Search for the cell housing the specified text and yield its [x, y] center coordinate. 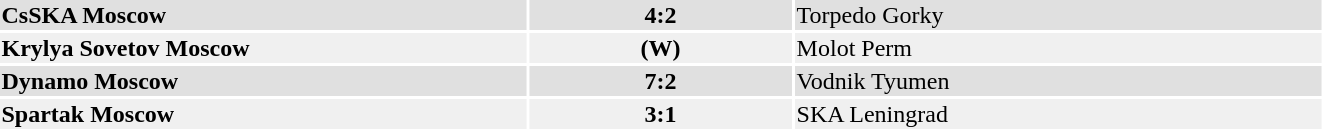
Krylya Sovetov Moscow [263, 48]
SKA Leningrad [1058, 114]
Spartak Moscow [263, 114]
(W) [660, 48]
Molot Perm [1058, 48]
Vodnik Tyumen [1058, 81]
Dynamo Moscow [263, 81]
Torpedo Gorky [1058, 15]
CsSKA Moscow [263, 15]
4:2 [660, 15]
3:1 [660, 114]
7:2 [660, 81]
